Scan for the cell matching the given text and deliver its (X, Y) coordinate at center. 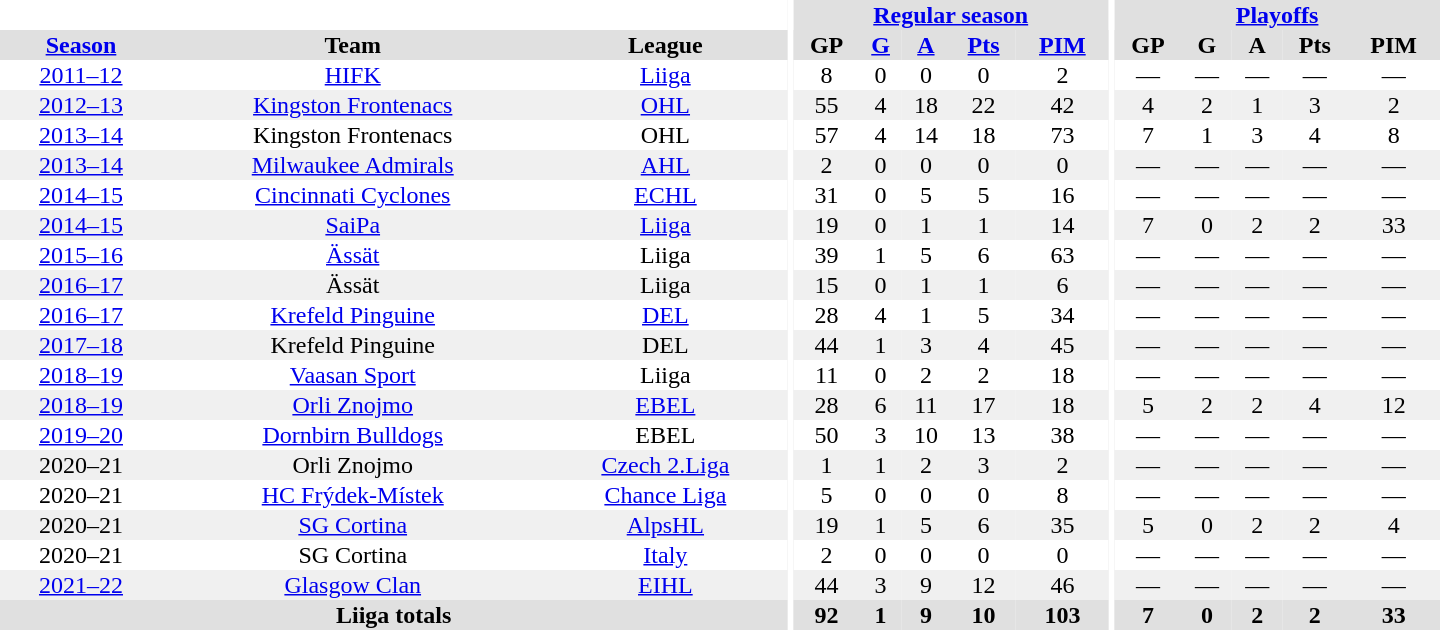
2017–18 (81, 345)
Vaasan Sport (353, 375)
55 (827, 105)
Milwaukee Admirals (353, 165)
2019–20 (81, 435)
92 (827, 615)
17 (984, 405)
Playoffs (1277, 15)
Cincinnati Cyclones (353, 195)
16 (1062, 195)
13 (984, 435)
Czech 2.Liga (665, 465)
103 (1062, 615)
Italy (665, 555)
Glasgow Clan (353, 585)
73 (1062, 135)
Season (81, 45)
45 (1062, 345)
HIFK (353, 75)
EIHL (665, 585)
38 (1062, 435)
Regular season (951, 15)
SaiPa (353, 225)
22 (984, 105)
2015–16 (81, 255)
46 (1062, 585)
57 (827, 135)
Dornbirn Bulldogs (353, 435)
39 (827, 255)
35 (1062, 525)
34 (1062, 315)
2012–13 (81, 105)
42 (1062, 105)
31 (827, 195)
AHL (665, 165)
50 (827, 435)
AlpsHL (665, 525)
ECHL (665, 195)
Liiga totals (394, 615)
League (665, 45)
63 (1062, 255)
Team (353, 45)
15 (827, 285)
2021–22 (81, 585)
Chance Liga (665, 495)
HC Frýdek-Místek (353, 495)
2011–12 (81, 75)
